Provide the (x, y) coordinate of the cell's center where the given text is located.  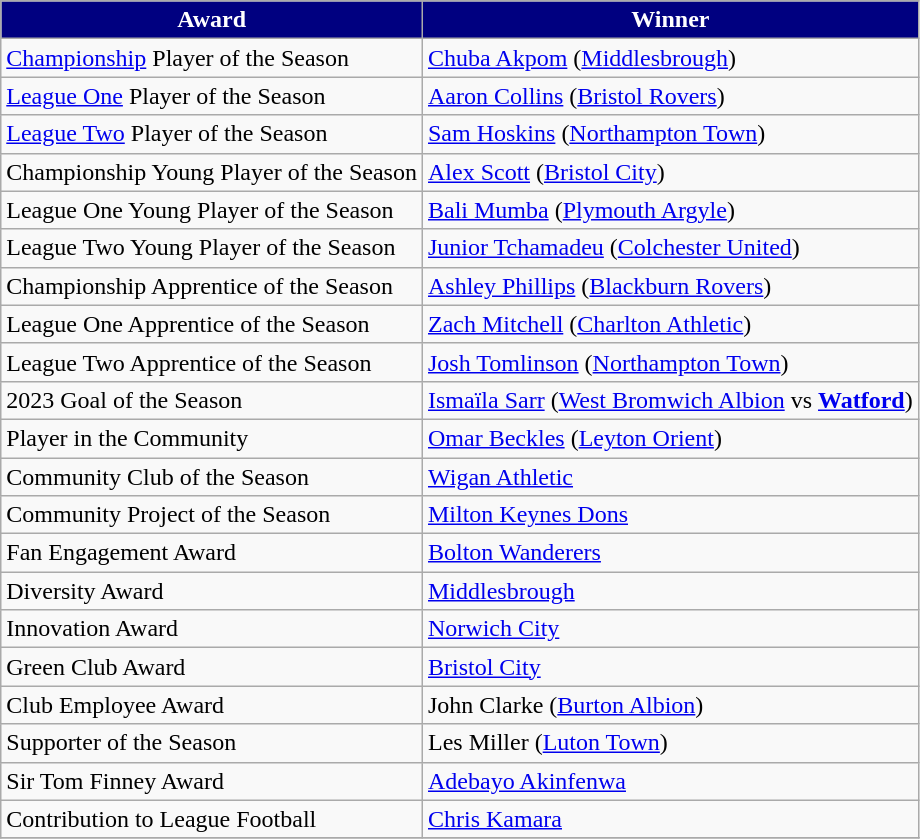
Josh Tomlinson (Northampton Town) (670, 362)
Green Club Award (212, 667)
Diversity Award (212, 591)
League Two Apprentice of the Season (212, 362)
John Clarke (Burton Albion) (670, 705)
Fan Engagement Award (212, 553)
Innovation Award (212, 629)
Sir Tom Finney Award (212, 781)
Chris Kamara (670, 819)
Winner (670, 20)
Les Miller (Luton Town) (670, 743)
Award (212, 20)
League Two Young Player of the Season (212, 248)
Community Project of the Season (212, 515)
Championship Young Player of the Season (212, 172)
Championship Apprentice of the Season (212, 286)
2023 Goal of the Season (212, 400)
League One Apprentice of the Season (212, 324)
Adebayo Akinfenwa (670, 781)
Middlesbrough (670, 591)
Zach Mitchell (Charlton Athletic) (670, 324)
Contribution to League Football (212, 819)
League One Player of the Season (212, 96)
Community Club of the Season (212, 477)
Milton Keynes Dons (670, 515)
Bolton Wanderers (670, 553)
Championship Player of the Season (212, 58)
Alex Scott (Bristol City) (670, 172)
Junior Tchamadeu (Colchester United) (670, 248)
Aaron Collins (Bristol Rovers) (670, 96)
Ashley Phillips (Blackburn Rovers) (670, 286)
League One Young Player of the Season (212, 210)
Ismaïla Sarr (West Bromwich Albion vs Watford) (670, 400)
Supporter of the Season (212, 743)
League Two Player of the Season (212, 134)
Bali Mumba (Plymouth Argyle) (670, 210)
Norwich City (670, 629)
Wigan Athletic (670, 477)
Bristol City (670, 667)
Sam Hoskins (Northampton Town) (670, 134)
Chuba Akpom (Middlesbrough) (670, 58)
Omar Beckles (Leyton Orient) (670, 438)
Club Employee Award (212, 705)
Player in the Community (212, 438)
